Locate the cell with the specified text and output its (x, y) center coordinate. 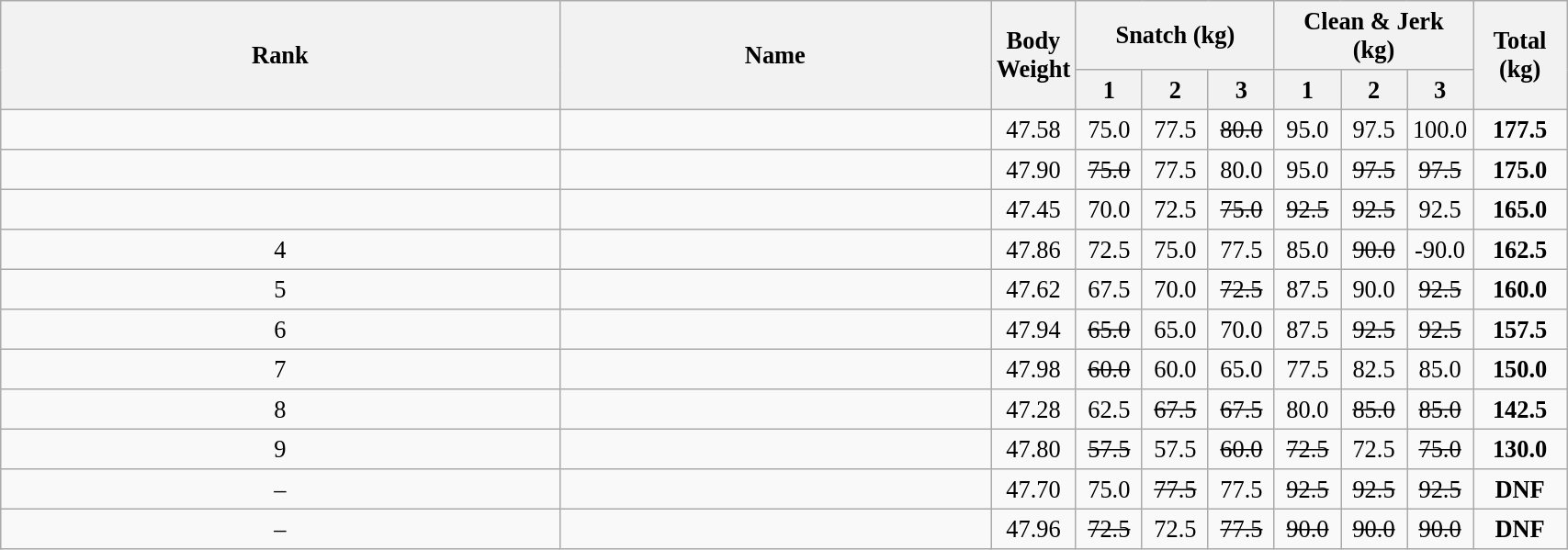
130.0 (1520, 449)
47.28 (1034, 410)
157.5 (1520, 330)
Snatch (kg) (1175, 35)
47.94 (1034, 330)
47.45 (1034, 209)
Total (kg) (1520, 55)
150.0 (1520, 369)
Rank (280, 55)
47.86 (1034, 250)
47.80 (1034, 449)
47.58 (1034, 129)
4 (280, 250)
175.0 (1520, 169)
162.5 (1520, 250)
47.70 (1034, 489)
100.0 (1440, 129)
47.96 (1034, 529)
82.5 (1374, 369)
Name (775, 55)
177.5 (1520, 129)
142.5 (1520, 410)
9 (280, 449)
8 (280, 410)
5 (280, 289)
7 (280, 369)
-90.0 (1440, 250)
47.98 (1034, 369)
47.90 (1034, 169)
Clean & Jerk (kg) (1373, 35)
47.62 (1034, 289)
165.0 (1520, 209)
6 (280, 330)
62.5 (1109, 410)
160.0 (1520, 289)
Body Weight (1034, 55)
